Determine the [x, y] coordinate at the center of the cell enclosing the given text.  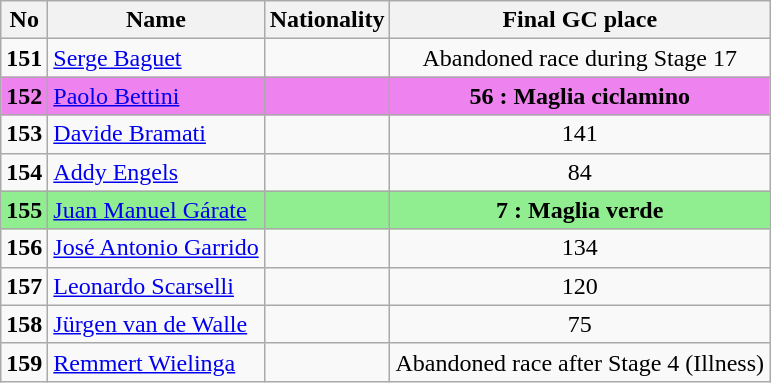
154 [24, 172]
155 [24, 210]
No [24, 20]
7 : Maglia verde [580, 210]
Davide Bramati [156, 134]
Jürgen van de Walle [156, 324]
Juan Manuel Gárate [156, 210]
134 [580, 248]
Name [156, 20]
Abandoned race after Stage 4 (Illness) [580, 362]
157 [24, 286]
152 [24, 96]
Final GC place [580, 20]
Serge Baguet [156, 58]
56 : Maglia ciclamino [580, 96]
Remmert Wielinga [156, 362]
Addy Engels [156, 172]
84 [580, 172]
158 [24, 324]
75 [580, 324]
José Antonio Garrido [156, 248]
Leonardo Scarselli [156, 286]
153 [24, 134]
120 [580, 286]
Paolo Bettini [156, 96]
141 [580, 134]
Nationality [327, 20]
Abandoned race during Stage 17 [580, 58]
151 [24, 58]
156 [24, 248]
159 [24, 362]
